Extract the (X, Y) coordinate from the center of the cell holding the provided text.  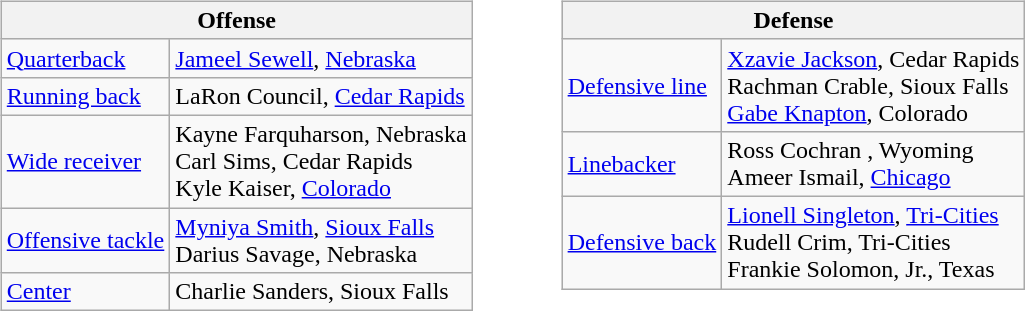
Linebacker (642, 164)
Jameel Sewell, Nebraska (321, 58)
Running back (86, 96)
Wide receiver (86, 161)
LaRon Council, Cedar Rapids (321, 96)
Charlie Sanders, Sioux Falls (321, 292)
Lionell Singleton, Tri-CitiesRudell Crim, Tri-CitiesFrankie Solomon, Jr., Texas (874, 242)
Defensive back (642, 242)
Center (86, 292)
Offense (236, 20)
Xzavie Jackson, Cedar RapidsRachman Crable, Sioux FallsGabe Knapton, Colorado (874, 85)
Quarterback (86, 58)
Defense (794, 20)
Myniya Smith, Sioux FallsDarius Savage, Nebraska (321, 240)
Offensive tackle (86, 240)
Defensive line (642, 85)
Kayne Farquharson, NebraskaCarl Sims, Cedar RapidsKyle Kaiser, Colorado (321, 161)
Ross Cochran , Wyoming Ameer Ismail, Chicago (874, 164)
